Output the (x, y) coordinate of the center of the cell containing the given text.  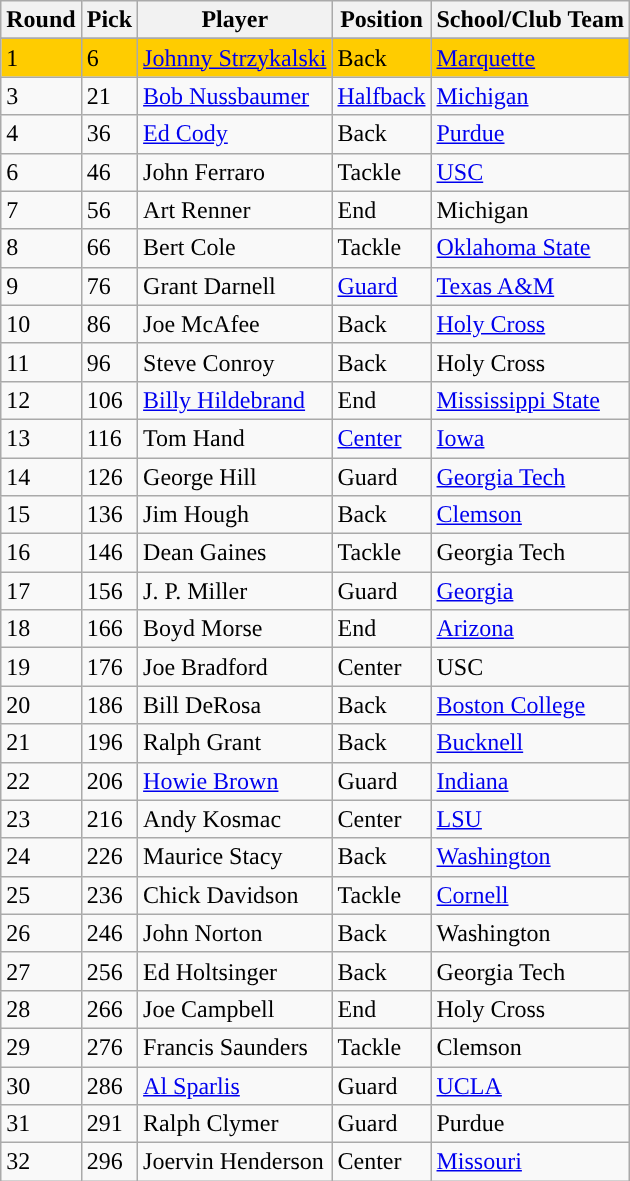
Joe Bradford (235, 667)
Texas A&M (530, 286)
Bucknell (530, 743)
13 (41, 438)
Howie Brown (235, 781)
Al Sparlis (235, 1085)
Maurice Stacy (235, 857)
Pick (109, 20)
20 (41, 705)
30 (41, 1085)
School/Club Team (530, 20)
156 (109, 591)
56 (109, 210)
John Norton (235, 933)
Billy Hildebrand (235, 400)
19 (41, 667)
Oklahoma State (530, 248)
Iowa (530, 438)
Andy Kosmac (235, 819)
246 (109, 933)
Bob Nussbaumer (235, 96)
236 (109, 895)
26 (41, 933)
Ed Holtsinger (235, 971)
1 (41, 58)
27 (41, 971)
J. P. Miller (235, 591)
Marquette (530, 58)
John Ferraro (235, 172)
12 (41, 400)
Joe McAfee (235, 324)
9 (41, 286)
7 (41, 210)
Halfback (382, 96)
UCLA (530, 1085)
Chick Davidson (235, 895)
17 (41, 591)
226 (109, 857)
Position (382, 20)
Boston College (530, 705)
Mississippi State (530, 400)
Indiana (530, 781)
29 (41, 1047)
291 (109, 1124)
23 (41, 819)
96 (109, 362)
286 (109, 1085)
18 (41, 629)
31 (41, 1124)
24 (41, 857)
256 (109, 971)
Ed Cody (235, 134)
276 (109, 1047)
206 (109, 781)
46 (109, 172)
Francis Saunders (235, 1047)
Jim Hough (235, 515)
186 (109, 705)
296 (109, 1162)
Bill DeRosa (235, 705)
176 (109, 667)
8 (41, 248)
66 (109, 248)
George Hill (235, 477)
76 (109, 286)
14 (41, 477)
116 (109, 438)
Missouri (530, 1162)
LSU (530, 819)
28 (41, 1009)
216 (109, 819)
Ralph Clymer (235, 1124)
10 (41, 324)
36 (109, 134)
25 (41, 895)
Georgia (530, 591)
Joe Campbell (235, 1009)
Joervin Henderson (235, 1162)
86 (109, 324)
Johnny Strzykalski (235, 58)
15 (41, 515)
136 (109, 515)
4 (41, 134)
Art Renner (235, 210)
196 (109, 743)
Round (41, 20)
Cornell (530, 895)
Player (235, 20)
Bert Cole (235, 248)
Ralph Grant (235, 743)
22 (41, 781)
126 (109, 477)
3 (41, 96)
266 (109, 1009)
Boyd Morse (235, 629)
166 (109, 629)
11 (41, 362)
Arizona (530, 629)
16 (41, 553)
Dean Gaines (235, 553)
106 (109, 400)
Grant Darnell (235, 286)
Tom Hand (235, 438)
Steve Conroy (235, 362)
32 (41, 1162)
146 (109, 553)
